Locate the cell with the specified text and output its (X, Y) center coordinate. 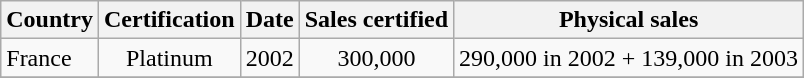
Sales certified (376, 20)
Date (270, 20)
Certification (169, 20)
2002 (270, 58)
Country (50, 20)
290,000 in 2002 + 139,000 in 2003 (629, 58)
300,000 (376, 58)
Physical sales (629, 20)
France (50, 58)
Platinum (169, 58)
